Determine the (x, y) coordinate at the center of the cell enclosing the given text.  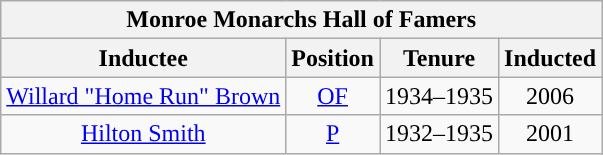
OF (333, 96)
2001 (550, 134)
Willard "Home Run" Brown (144, 96)
1932–1935 (440, 134)
Monroe Monarchs Hall of Famers (302, 20)
Tenure (440, 58)
Hilton Smith (144, 134)
2006 (550, 96)
Inducted (550, 58)
Position (333, 58)
Inductee (144, 58)
1934–1935 (440, 96)
P (333, 134)
